Capture the cell that displays the provided text and extract its (x, y) central coordinate. 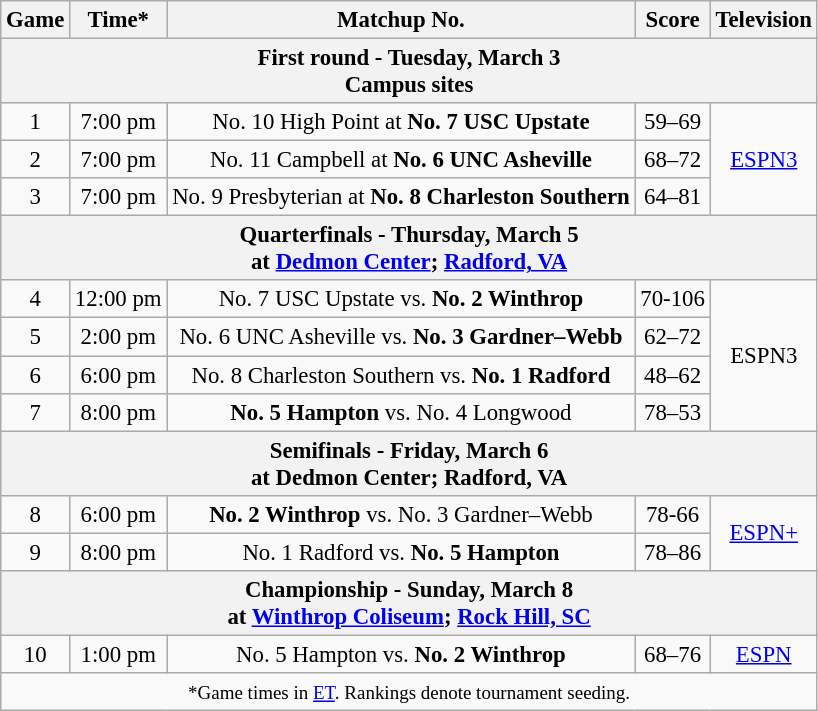
5 (36, 337)
Quarterfinals - Thursday, March 5at Dedmon Center; Radford, VA (410, 248)
Game (36, 20)
4 (36, 299)
7 (36, 412)
78-66 (672, 514)
*Game times in ET. Rankings denote tournament seeding. (410, 692)
Score (672, 20)
3 (36, 197)
68–72 (672, 160)
No. 5 Hampton vs. No. 2 Winthrop (401, 654)
10 (36, 654)
8 (36, 514)
78–86 (672, 552)
6 (36, 375)
64–81 (672, 197)
Championship - Sunday, March 8at Winthrop Coliseum; Rock Hill, SC (410, 604)
No. 5 Hampton vs. No. 4 Longwood (401, 412)
Time* (118, 20)
2:00 pm (118, 337)
Matchup No. (401, 20)
70-106 (672, 299)
2 (36, 160)
12:00 pm (118, 299)
68–76 (672, 654)
No. 2 Winthrop vs. No. 3 Gardner–Webb (401, 514)
No. 10 High Point at No. 7 USC Upstate (401, 122)
62–72 (672, 337)
No. 8 Charleston Southern vs. No. 1 Radford (401, 375)
1 (36, 122)
Semifinals - Friday, March 6at Dedmon Center; Radford, VA (410, 464)
No. 11 Campbell at No. 6 UNC Asheville (401, 160)
ESPN (764, 654)
No. 1 Radford vs. No. 5 Hampton (401, 552)
First round - Tuesday, March 3Campus sites (410, 72)
No. 9 Presbyterian at No. 8 Charleston Southern (401, 197)
9 (36, 552)
No. 7 USC Upstate vs. No. 2 Winthrop (401, 299)
59–69 (672, 122)
78–53 (672, 412)
1:00 pm (118, 654)
Television (764, 20)
48–62 (672, 375)
ESPN+ (764, 532)
No. 6 UNC Asheville vs. No. 3 Gardner–Webb (401, 337)
